Locate the cell with the specified text and output its [X, Y] center coordinate. 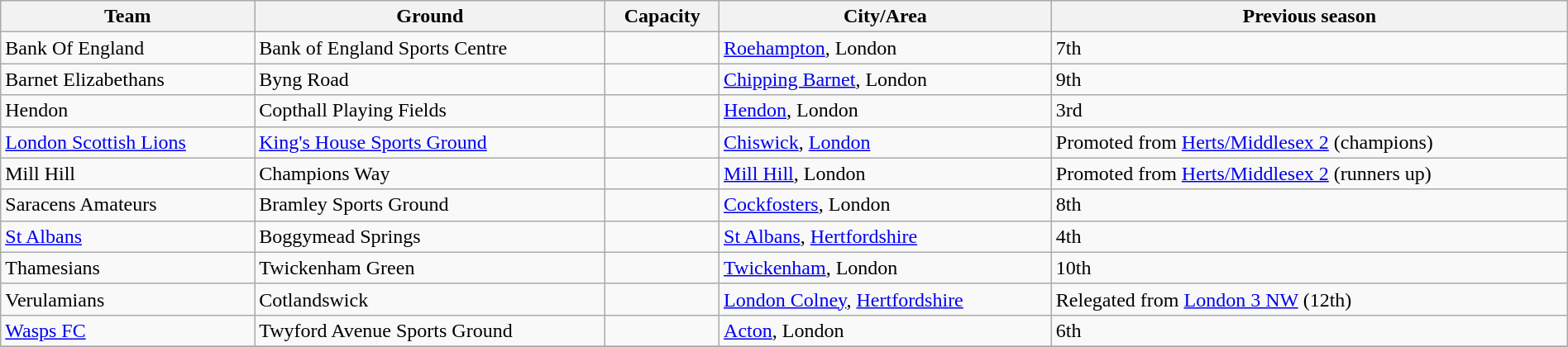
Chiswick, London [886, 142]
Boggymead Springs [430, 236]
Mill Hill [127, 173]
Relegated from London 3 NW (12th) [1309, 299]
Promoted from Herts/Middlesex 2 (runners up) [1309, 173]
Hendon, London [886, 111]
Team [127, 17]
6th [1309, 330]
St Albans, Hertfordshire [886, 236]
Champions Way [430, 173]
Cockfosters, London [886, 205]
Thamesians [127, 268]
7th [1309, 48]
Bramley Sports Ground [430, 205]
Verulamians [127, 299]
Promoted from Herts/Middlesex 2 (champions) [1309, 142]
Acton, London [886, 330]
King's House Sports Ground [430, 142]
London Colney, Hertfordshire [886, 299]
9th [1309, 79]
Twickenham Green [430, 268]
3rd [1309, 111]
St Albans [127, 236]
Twyford Avenue Sports Ground [430, 330]
London Scottish Lions [127, 142]
Mill Hill, London [886, 173]
Hendon [127, 111]
Wasps FC [127, 330]
Previous season [1309, 17]
Cotlandswick [430, 299]
Barnet Elizabethans [127, 79]
Chipping Barnet, London [886, 79]
Copthall Playing Fields [430, 111]
10th [1309, 268]
Saracens Amateurs [127, 205]
Capacity [662, 17]
Byng Road [430, 79]
Twickenham, London [886, 268]
Ground [430, 17]
City/Area [886, 17]
Bank Of England [127, 48]
Roehampton, London [886, 48]
Bank of England Sports Centre [430, 48]
8th [1309, 205]
4th [1309, 236]
